Find where the given text appears and provide that cell's center as (x, y) coordinate. 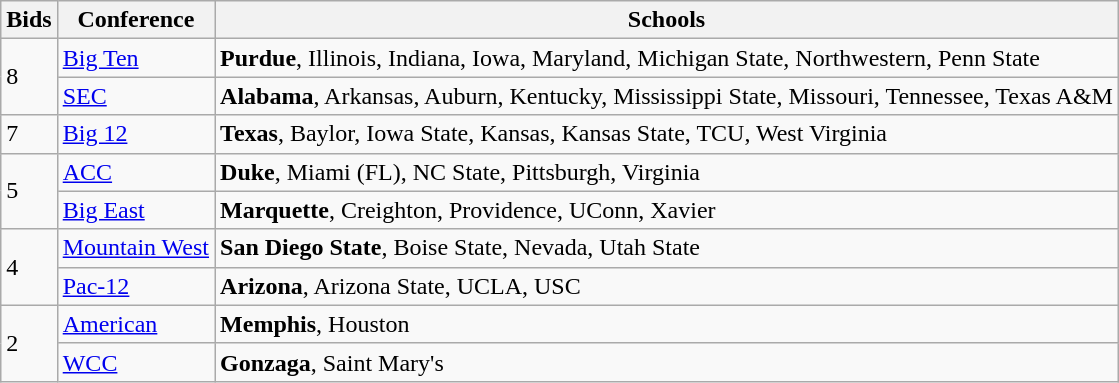
Big 12 (136, 134)
Arizona, Arizona State, UCLA, USC (667, 286)
Pac-12 (136, 286)
SEC (136, 96)
Big East (136, 210)
Alabama, Arkansas, Auburn, Kentucky, Mississippi State, Missouri, Tennessee, Texas A&M (667, 96)
Marquette, Creighton, Providence, UConn, Xavier (667, 210)
7 (29, 134)
Purdue, Illinois, Indiana, Iowa, Maryland, Michigan State, Northwestern, Penn State (667, 58)
4 (29, 267)
Conference (136, 20)
Gonzaga, Saint Mary's (667, 362)
American (136, 324)
Schools (667, 20)
ACC (136, 172)
8 (29, 77)
Texas, Baylor, Iowa State, Kansas, Kansas State, TCU, West Virginia (667, 134)
San Diego State, Boise State, Nevada, Utah State (667, 248)
Duke, Miami (FL), NC State, Pittsburgh, Virginia (667, 172)
WCC (136, 362)
5 (29, 191)
2 (29, 343)
Memphis, Houston (667, 324)
Big Ten (136, 58)
Bids (29, 20)
Mountain West (136, 248)
